Search for the cell housing the specified text and yield its (x, y) center coordinate. 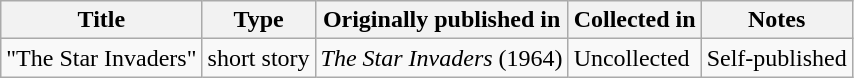
Notes (776, 20)
Self-published (776, 58)
The Star Invaders (1964) (442, 58)
Uncollected (634, 58)
Type (258, 20)
Collected in (634, 20)
Originally published in (442, 20)
"The Star Invaders" (102, 58)
short story (258, 58)
Title (102, 20)
